Identify which cell holds the provided text, then report its [X, Y] central coordinate. 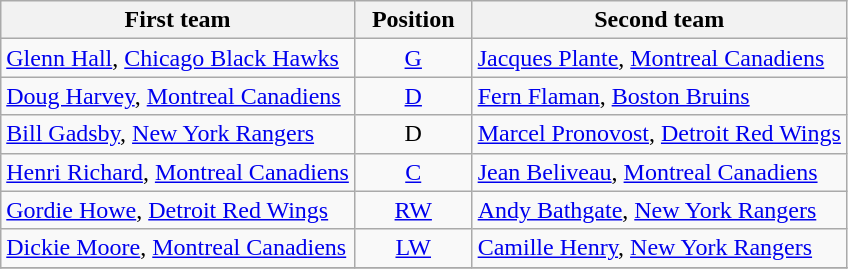
LW [413, 248]
Doug Harvey, Montreal Canadiens [178, 96]
Dickie Moore, Montreal Canadiens [178, 248]
C [413, 172]
Andy Bathgate, New York Rangers [659, 210]
Camille Henry, New York Rangers [659, 248]
Fern Flaman, Boston Bruins [659, 96]
Henri Richard, Montreal Canadiens [178, 172]
Gordie Howe, Detroit Red Wings [178, 210]
RW [413, 210]
G [413, 58]
Jacques Plante, Montreal Canadiens [659, 58]
Second team [659, 20]
First team [178, 20]
Marcel Pronovost, Detroit Red Wings [659, 134]
Position [413, 20]
Glenn Hall, Chicago Black Hawks [178, 58]
Jean Beliveau, Montreal Canadiens [659, 172]
Bill Gadsby, New York Rangers [178, 134]
